Capture the cell that displays the provided text and extract its (X, Y) central coordinate. 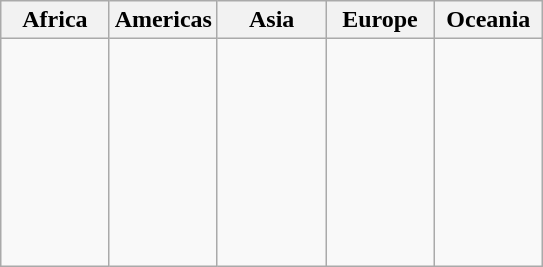
Americas (163, 20)
Europe (380, 20)
Africa (55, 20)
Oceania (488, 20)
Asia (271, 20)
